From the cell containing the given text, extract its center point as [x, y] coordinate. 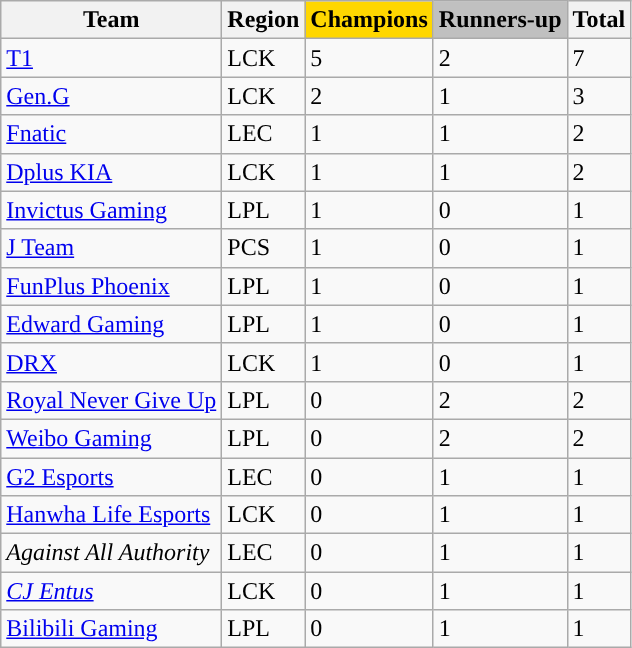
J Team [112, 248]
Team [112, 20]
Hanwha Life Esports [112, 515]
Royal Never Give Up [112, 400]
Against All Authority [112, 553]
Gen.G [112, 96]
T1 [112, 58]
FunPlus Phoenix [112, 286]
Region [264, 20]
Invictus Gaming [112, 210]
G2 Esports [112, 477]
3 [599, 96]
7 [599, 58]
PCS [264, 248]
Fnatic [112, 134]
Total [599, 20]
Weibo Gaming [112, 438]
Runners-up [500, 20]
5 [369, 58]
Dplus KIA [112, 172]
Champions [369, 20]
Edward Gaming [112, 324]
DRX [112, 362]
Bilibili Gaming [112, 629]
CJ Entus [112, 591]
